Provide the (X, Y) coordinate of the cell's center where the given text is located.  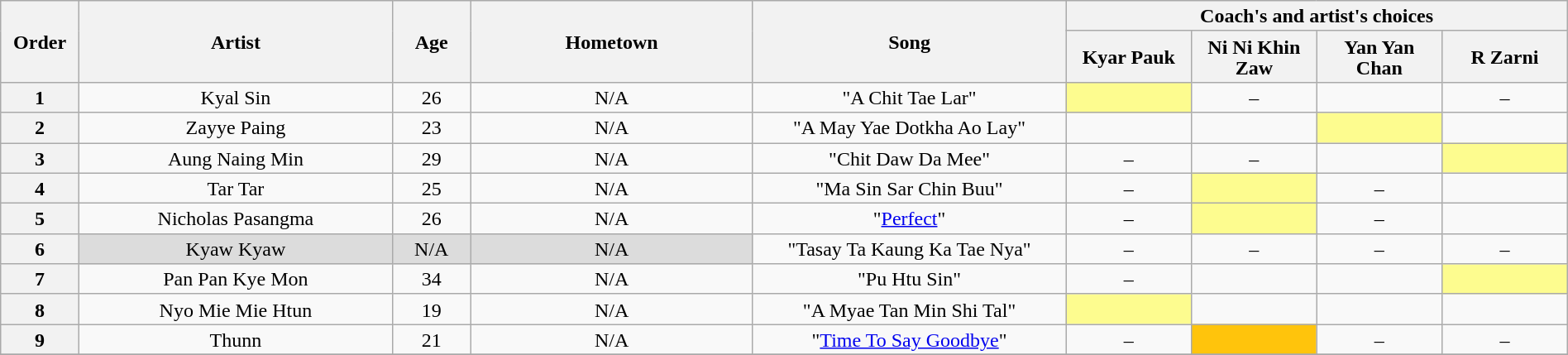
Order (40, 41)
"Perfect" (910, 218)
Kyal Sin (235, 98)
Song (910, 41)
3 (40, 157)
23 (432, 127)
5 (40, 218)
Kyaw Kyaw (235, 248)
Tar Tar (235, 189)
Age (432, 41)
2 (40, 127)
Kyar Pauk (1129, 56)
"A Chit Tae Lar" (910, 98)
"A May Yae Dotkha Ao Lay" (910, 127)
Aung Naing Min (235, 157)
8 (40, 309)
6 (40, 248)
"Time To Say Goodbye" (910, 339)
Thunn (235, 339)
"Tasay Ta Kaung Ka Tae Nya" (910, 248)
"A Myae Tan Min Shi Tal" (910, 309)
4 (40, 189)
1 (40, 98)
29 (432, 157)
Nicholas Pasangma (235, 218)
"Chit Daw Da Mee" (910, 157)
7 (40, 280)
Ni Ni Khin Zaw (1255, 56)
Coach's and artist's choices (1317, 17)
34 (432, 280)
R Zarni (1505, 56)
Pan Pan Kye Mon (235, 280)
Nyo Mie Mie Htun (235, 309)
"Ma Sin Sar Chin Buu" (910, 189)
19 (432, 309)
25 (432, 189)
Hometown (612, 41)
9 (40, 339)
"Pu Htu Sin" (910, 280)
Zayye Paing (235, 127)
21 (432, 339)
Artist (235, 41)
Yan Yan Chan (1379, 56)
